Extract the (x, y) coordinate from the center of the cell holding the provided text.  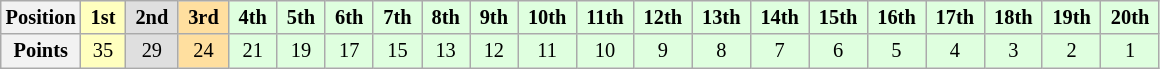
17 (349, 51)
2 (1071, 51)
24 (203, 51)
5th (301, 17)
15th (838, 17)
6th (349, 17)
21 (253, 51)
4 (955, 51)
35 (104, 51)
15 (397, 51)
20th (1130, 17)
14th (779, 17)
1st (104, 17)
29 (152, 51)
11 (547, 51)
13th (721, 17)
1 (1130, 51)
13 (446, 51)
Position (41, 17)
17th (955, 17)
6 (838, 51)
3rd (203, 17)
19th (1071, 17)
7 (779, 51)
Points (41, 51)
5 (896, 51)
12 (494, 51)
10th (547, 17)
7th (397, 17)
10 (604, 51)
12th (663, 17)
2nd (152, 17)
9 (663, 51)
8 (721, 51)
11th (604, 17)
9th (494, 17)
3 (1013, 51)
18th (1013, 17)
4th (253, 17)
16th (896, 17)
19 (301, 51)
8th (446, 17)
